Capture the cell that displays the provided text and extract its [X, Y] central coordinate. 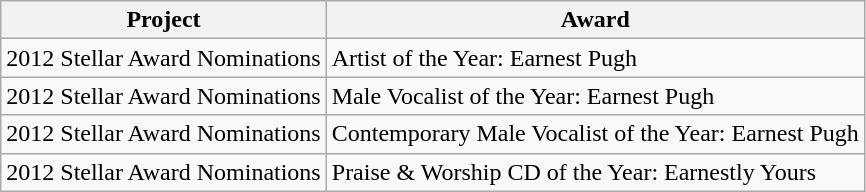
Male Vocalist of the Year: Earnest Pugh [595, 96]
Praise & Worship CD of the Year: Earnestly Yours [595, 172]
Artist of the Year: Earnest Pugh [595, 58]
Project [164, 20]
Award [595, 20]
Contemporary Male Vocalist of the Year: Earnest Pugh [595, 134]
